For the text-containing cell, return its midpoint in [X, Y] coordinate format. 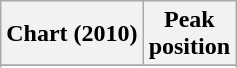
Peakposition [189, 34]
Chart (2010) [72, 34]
